Output the (x, y) coordinate of the center of the cell containing the given text.  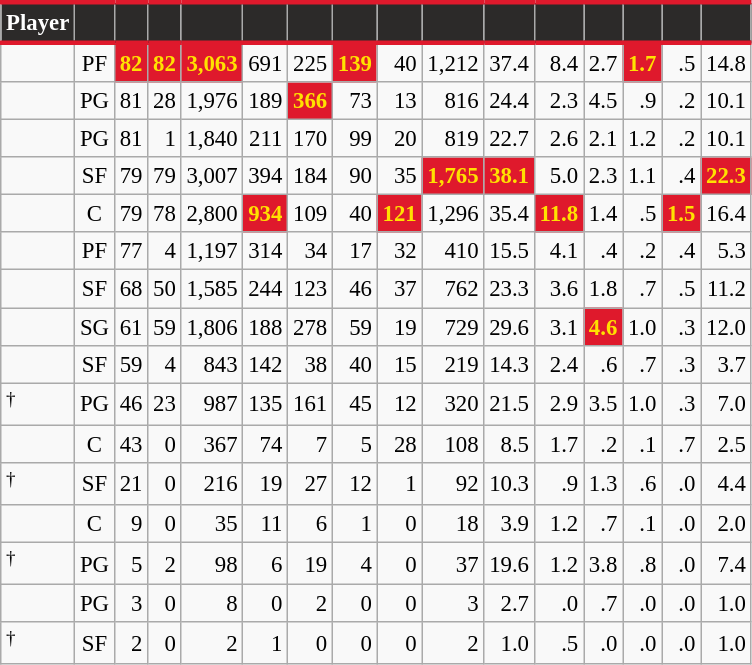
819 (453, 139)
7.0 (726, 404)
2.6 (558, 139)
843 (212, 364)
37.4 (509, 62)
135 (266, 404)
142 (266, 364)
108 (453, 444)
1.8 (604, 289)
123 (310, 289)
13 (400, 101)
211 (266, 139)
3.7 (726, 364)
4.4 (726, 484)
367 (212, 444)
1.4 (604, 214)
1,840 (212, 139)
729 (453, 327)
934 (266, 214)
74 (266, 444)
4.1 (558, 251)
73 (354, 101)
SG (95, 327)
43 (130, 444)
11.2 (726, 289)
2,800 (212, 214)
5.3 (726, 251)
109 (310, 214)
1,296 (453, 214)
22.3 (726, 176)
18 (453, 524)
161 (310, 404)
219 (453, 364)
10.3 (509, 484)
216 (212, 484)
38.1 (509, 176)
90 (354, 176)
14.3 (509, 364)
34 (310, 251)
7.4 (726, 563)
3.8 (604, 563)
121 (400, 214)
7 (310, 444)
23 (164, 404)
4.5 (604, 101)
19.6 (509, 563)
45 (354, 404)
1,806 (212, 327)
1.5 (682, 214)
61 (130, 327)
29.6 (509, 327)
1.3 (604, 484)
8.4 (558, 62)
188 (266, 327)
170 (310, 139)
987 (212, 404)
3.6 (558, 289)
77 (130, 251)
1,585 (212, 289)
139 (354, 62)
15 (400, 364)
24.4 (509, 101)
1,976 (212, 101)
11.8 (558, 214)
410 (453, 251)
366 (310, 101)
2.9 (558, 404)
9 (130, 524)
3.5 (604, 404)
3.1 (558, 327)
1.1 (642, 176)
35.4 (509, 214)
38 (310, 364)
99 (354, 139)
78 (164, 214)
3,063 (212, 62)
32 (400, 251)
244 (266, 289)
3,007 (212, 176)
16.4 (726, 214)
320 (453, 404)
20 (400, 139)
12.0 (726, 327)
691 (266, 62)
Player (38, 22)
.8 (642, 563)
1,212 (453, 62)
1,765 (453, 176)
2.0 (726, 524)
17 (354, 251)
21.5 (509, 404)
314 (266, 251)
21 (130, 484)
2.4 (558, 364)
1,197 (212, 251)
278 (310, 327)
8 (212, 604)
22.7 (509, 139)
50 (164, 289)
225 (310, 62)
184 (310, 176)
92 (453, 484)
15.5 (509, 251)
68 (130, 289)
98 (212, 563)
2.1 (604, 139)
5.0 (558, 176)
27 (310, 484)
762 (453, 289)
4.6 (604, 327)
11 (266, 524)
3.9 (509, 524)
816 (453, 101)
189 (266, 101)
8.5 (509, 444)
23.3 (509, 289)
2.5 (726, 444)
394 (266, 176)
14.8 (726, 62)
